Find where the given text appears and provide that cell's center as [X, Y] coordinate. 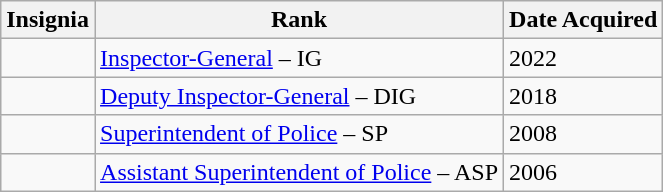
Rank [300, 20]
Superintendent of Police – SP [300, 134]
Assistant Superintendent of Police – ASP [300, 172]
Date Acquired [584, 20]
Inspector-General – IG [300, 58]
Insignia [48, 20]
2018 [584, 96]
2008 [584, 134]
Deputy Inspector-General – DIG [300, 96]
2022 [584, 58]
2006 [584, 172]
